Detect which cell encompasses the target text, then output its [x, y] center coordinate. 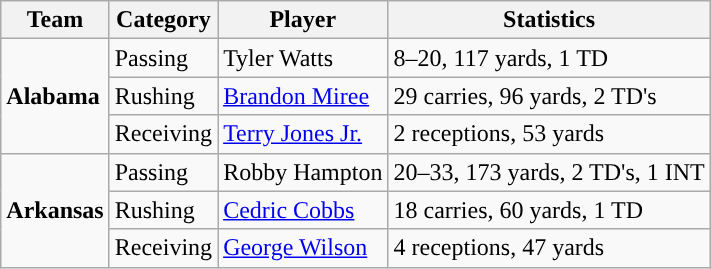
Arkansas [55, 210]
8–20, 117 yards, 1 TD [549, 58]
20–33, 173 yards, 2 TD's, 1 INT [549, 172]
Tyler Watts [303, 58]
Alabama [55, 96]
Team [55, 20]
Brandon Miree [303, 96]
Robby Hampton [303, 172]
Cedric Cobbs [303, 210]
4 receptions, 47 yards [549, 248]
2 receptions, 53 yards [549, 134]
18 carries, 60 yards, 1 TD [549, 210]
29 carries, 96 yards, 2 TD's [549, 96]
Terry Jones Jr. [303, 134]
Player [303, 20]
Statistics [549, 20]
George Wilson [303, 248]
Category [163, 20]
